Return (x, y) of the center of cell containing provided text 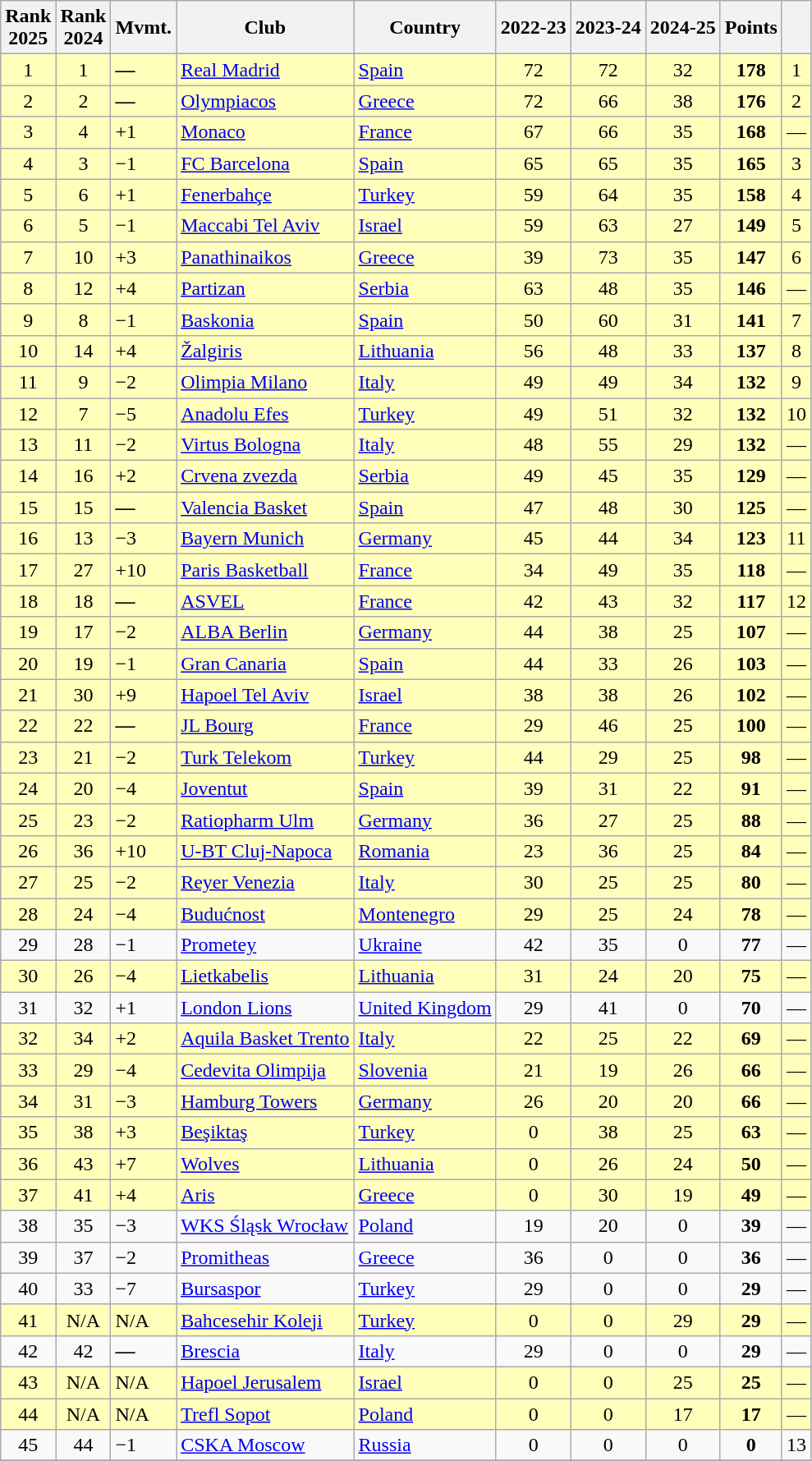
Russia (425, 1445)
77 (750, 945)
Reyer Venezia (265, 882)
Slovenia (425, 1070)
Hapoel Jerusalem (265, 1382)
Romania (425, 851)
Promitheas (265, 1257)
Žalgiris (265, 351)
Montenegro (425, 914)
2023-24 (608, 28)
Mvmt. (144, 28)
Monaco (265, 132)
178 (750, 70)
United Kingdom (425, 1008)
Points (750, 28)
137 (750, 351)
70 (750, 1008)
Anadolu Efes (265, 413)
Country (425, 28)
London Lions (265, 1008)
Crvena zvezda (265, 476)
ASVEL (265, 601)
Wolves (265, 1164)
80 (750, 882)
+9 (144, 695)
69 (750, 1039)
Maccabi Tel Aviv (265, 226)
Ukraine (425, 945)
Rank2025 (28, 28)
CSKA Moscow (265, 1445)
56 (534, 351)
103 (750, 664)
Trefl Sopot (265, 1413)
ALBA Berlin (265, 632)
Olympiacos (265, 101)
141 (750, 319)
−5 (144, 413)
47 (534, 508)
46 (608, 726)
2022-23 (534, 28)
Club (265, 28)
Hapoel Tel Aviv (265, 695)
107 (750, 632)
125 (750, 508)
102 (750, 695)
Budućnost (265, 914)
Rank2024 (84, 28)
Gran Canaria (265, 664)
WKS Śląsk Wrocław (265, 1226)
Joventut (265, 788)
Aquila Basket Trento (265, 1039)
60 (608, 319)
117 (750, 601)
73 (608, 257)
Bahcesehir Koleji (265, 1320)
118 (750, 570)
67 (534, 132)
78 (750, 914)
Lietkabelis (265, 976)
55 (608, 445)
Turk Telekom (265, 757)
Bayern Munich (265, 539)
Ratiopharm Ulm (265, 820)
Aris (265, 1195)
149 (750, 226)
Virtus Bologna (265, 445)
Fenerbahçe (265, 195)
Cedevita Olimpija (265, 1070)
176 (750, 101)
91 (750, 788)
Beşiktaş (265, 1133)
84 (750, 851)
75 (750, 976)
Real Madrid (265, 70)
88 (750, 820)
40 (28, 1289)
Prometey (265, 945)
U-BT Cluj-Napoca (265, 851)
Bursaspor (265, 1289)
−7 (144, 1289)
2024-25 (683, 28)
Partizan (265, 288)
Panathinaikos (265, 257)
Hamburg Towers (265, 1101)
146 (750, 288)
Paris Basketball (265, 570)
Valencia Basket (265, 508)
51 (608, 413)
147 (750, 257)
Baskonia (265, 319)
129 (750, 476)
98 (750, 757)
Brescia (265, 1351)
100 (750, 726)
165 (750, 163)
123 (750, 539)
FC Barcelona (265, 163)
+7 (144, 1164)
JL Bourg (265, 726)
158 (750, 195)
Olimpia Milano (265, 382)
64 (608, 195)
168 (750, 132)
